Scan for the cell matching the given text and deliver its [x, y] coordinate at center. 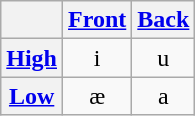
u [164, 58]
a [164, 96]
i [98, 58]
Low [32, 96]
æ [98, 96]
High [32, 58]
Back [164, 20]
Front [98, 20]
